Extract the [x, y] coordinate from the center of the cell holding the provided text.  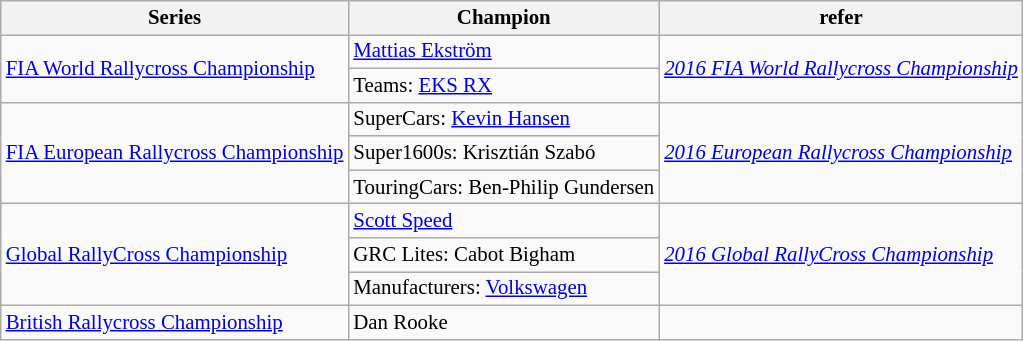
2016 Global RallyCross Championship [841, 255]
2016 European Rallycross Championship [841, 153]
Series [175, 18]
2016 FIA World Rallycross Championship [841, 68]
FIA World Rallycross Championship [175, 68]
Champion [504, 18]
SuperCars: Kevin Hansen [504, 119]
refer [841, 18]
Teams: EKS RX [504, 85]
Super1600s: Krisztián Szabó [504, 153]
Manufacturers: Volkswagen [504, 288]
TouringCars: Ben-Philip Gundersen [504, 187]
GRC Lites: Cabot Bigham [504, 255]
Dan Rooke [504, 322]
Mattias Ekström [504, 51]
Global RallyCross Championship [175, 255]
FIA European Rallycross Championship [175, 153]
British Rallycross Championship [175, 322]
Scott Speed [504, 221]
